For the text-containing cell, return its midpoint in [X, Y] coordinate format. 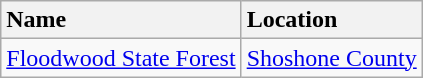
Shoshone County [332, 58]
Name [121, 20]
Location [332, 20]
Floodwood State Forest [121, 58]
